Determine the (X, Y) coordinate at the center of the cell enclosing the given text.  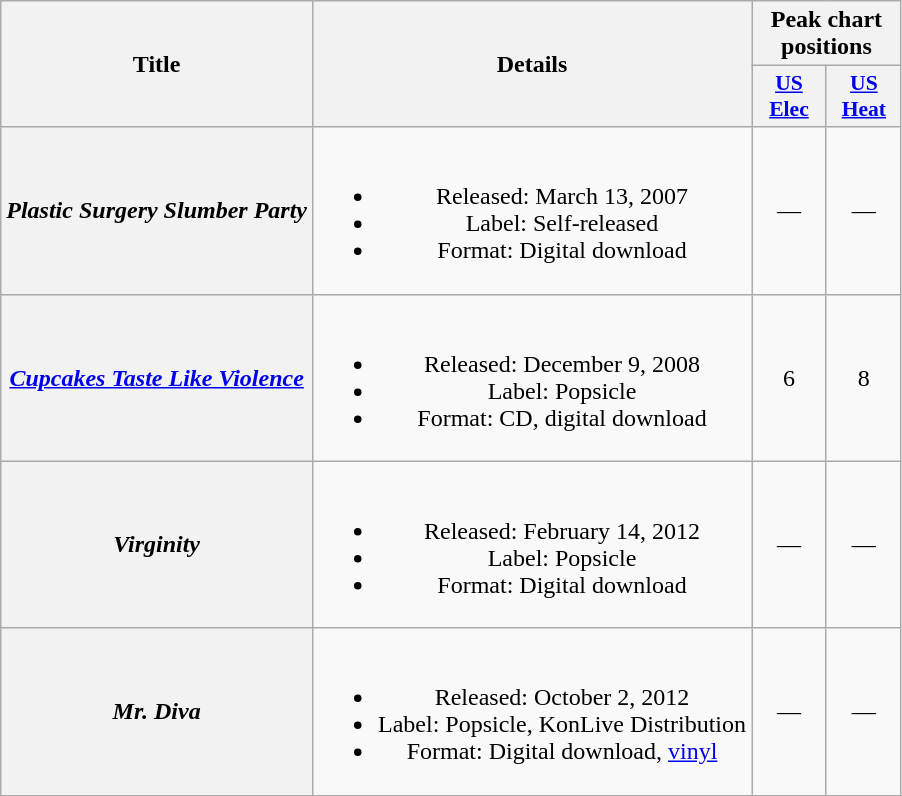
Details (532, 64)
US Elec (790, 96)
Released: February 14, 2012Label: PopsicleFormat: Digital download (532, 544)
Released: December 9, 2008Label: PopsicleFormat: CD, digital download (532, 378)
Title (157, 64)
Released: October 2, 2012Label: Popsicle, KonLive DistributionFormat: Digital download, vinyl (532, 712)
Mr. Diva (157, 712)
US Heat (864, 96)
Virginity (157, 544)
Cupcakes Taste Like Violence (157, 378)
6 (790, 378)
8 (864, 378)
Released: March 13, 2007Label: Self-releasedFormat: Digital download (532, 210)
Peak chart positions (827, 34)
Plastic Surgery Slumber Party (157, 210)
